Find where the given text appears and provide that cell's center as (x, y) coordinate. 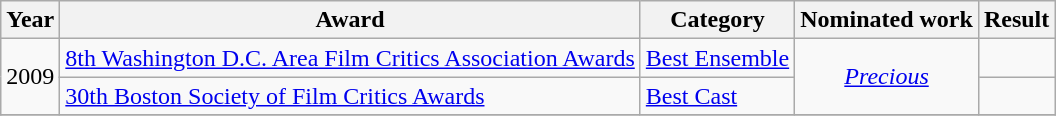
Year (30, 20)
Result (1016, 20)
Best Ensemble (717, 58)
Category (717, 20)
Nominated work (887, 20)
8th Washington D.C. Area Film Critics Association Awards (350, 58)
30th Boston Society of Film Critics Awards (350, 96)
Best Cast (717, 96)
Precious (887, 77)
Award (350, 20)
2009 (30, 77)
